Capture the cell that displays the provided text and extract its (X, Y) central coordinate. 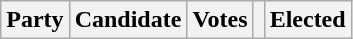
Votes (220, 20)
Party (35, 20)
Elected (308, 20)
Candidate (128, 20)
